Return (X, Y) of the center of cell containing provided text 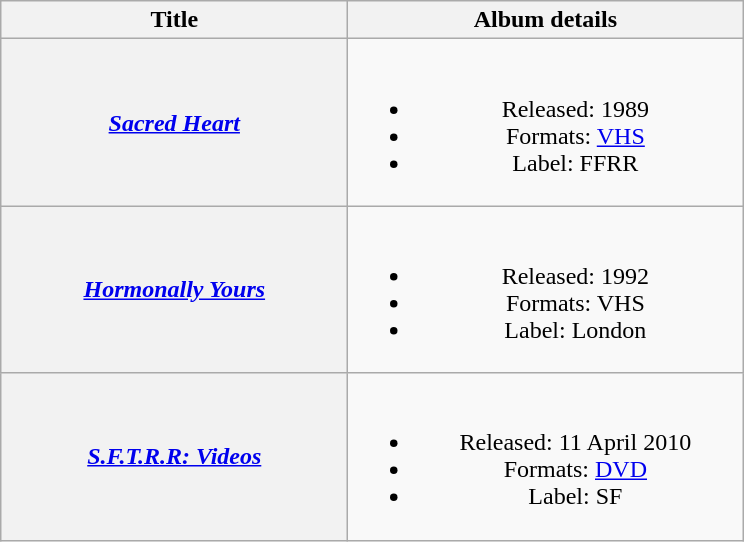
Sacred Heart (174, 122)
Released: 1992Formats: VHSLabel: London (546, 290)
Album details (546, 20)
Released: 1989Formats: VHSLabel: FFRR (546, 122)
Released: 11 April 2010Formats: DVDLabel: SF (546, 456)
Title (174, 20)
Hormonally Yours (174, 290)
S.F.T.R.R: Videos (174, 456)
